Scan for the cell matching the given text and deliver its [X, Y] coordinate at center. 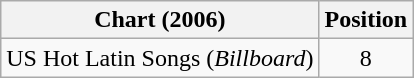
US Hot Latin Songs (Billboard) [160, 58]
Position [366, 20]
8 [366, 58]
Chart (2006) [160, 20]
